Provide the [X, Y] coordinate of the cell's center where the given text is located.  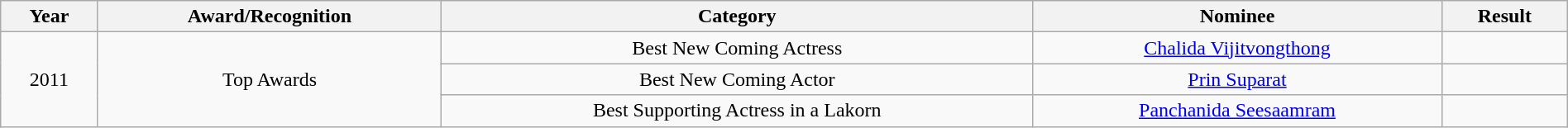
Top Awards [270, 79]
Award/Recognition [270, 17]
Year [50, 17]
Nominee [1237, 17]
Best New Coming Actress [738, 48]
Best Supporting Actress in a Lakorn [738, 111]
Prin Suparat [1237, 79]
Chalida Vijitvongthong [1237, 48]
Panchanida Seesaamram [1237, 111]
Category [738, 17]
2011 [50, 79]
Result [1504, 17]
Best New Coming Actor [738, 79]
